For the text-containing cell, return its midpoint in [X, Y] coordinate format. 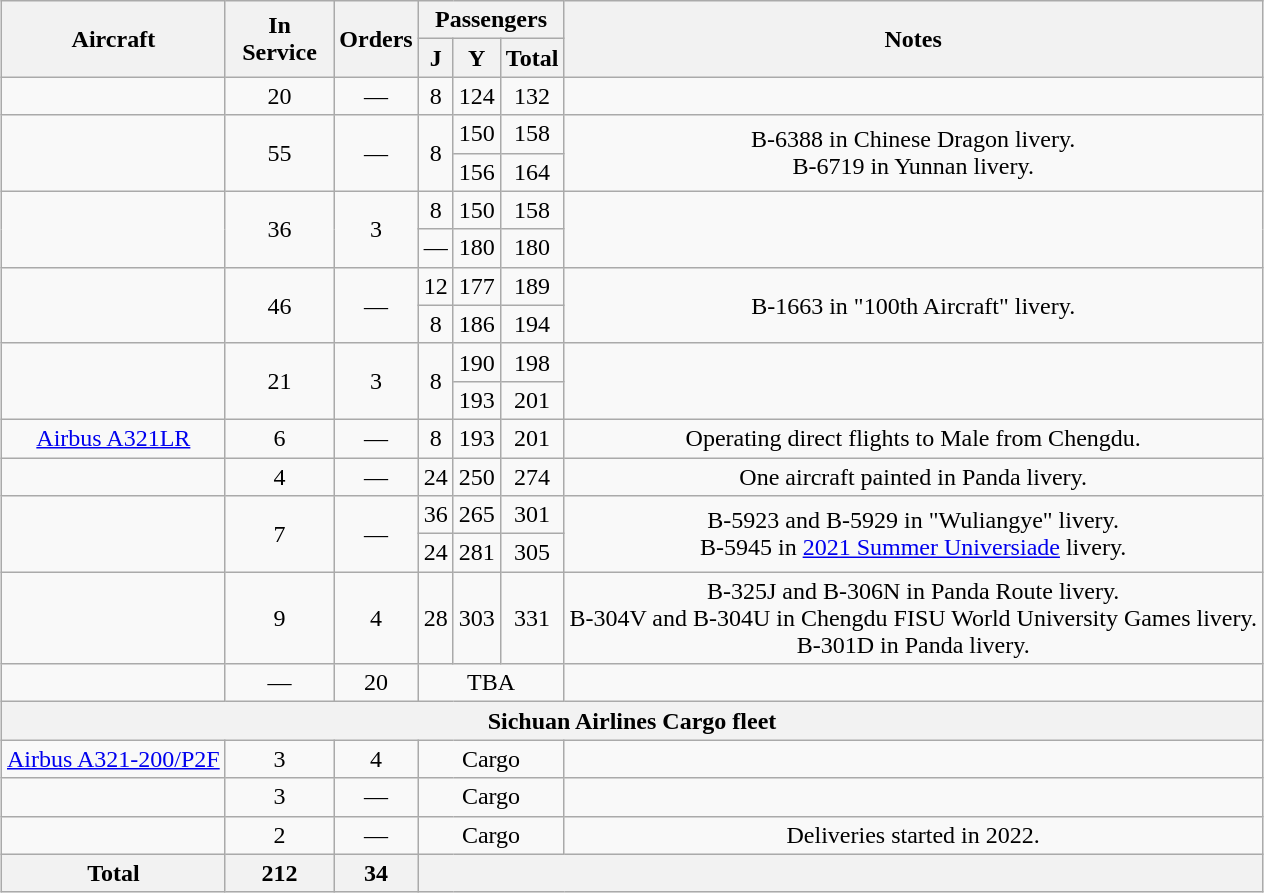
331 [532, 618]
164 [532, 172]
34 [376, 873]
303 [476, 618]
124 [476, 96]
B-5923 and B-5929 in "Wuliangye" livery.B-5945 in 2021 Summer Universiade livery. [914, 534]
In Service [280, 39]
274 [532, 477]
177 [476, 286]
189 [532, 286]
281 [476, 553]
190 [476, 362]
B-6388 in Chinese Dragon livery.B-6719 in Yunnan livery. [914, 153]
28 [436, 618]
212 [280, 873]
2 [280, 835]
Sichuan Airlines Cargo fleet [632, 721]
One aircraft painted in Panda livery. [914, 477]
B-1663 in "100th Aircraft" livery. [914, 305]
250 [476, 477]
B-325J and B-306N in Panda Route livery. B-304V and B-304U in Chengdu FISU World University Games livery. B-301D in Panda livery. [914, 618]
Operating direct flights to Male from Chengdu. [914, 438]
265 [476, 515]
301 [532, 515]
186 [476, 324]
198 [532, 362]
55 [280, 153]
TBA [491, 683]
305 [532, 553]
Orders [376, 39]
Notes [914, 39]
Aircraft [113, 39]
Deliveries started in 2022. [914, 835]
Y [476, 58]
6 [280, 438]
Airbus A321-200/P2F [113, 759]
J [436, 58]
Airbus A321LR [113, 438]
156 [476, 172]
12 [436, 286]
21 [280, 381]
9 [280, 618]
132 [532, 96]
194 [532, 324]
46 [280, 305]
Passengers [491, 20]
7 [280, 534]
